Detect which cell encompasses the target text, then output its (X, Y) center coordinate. 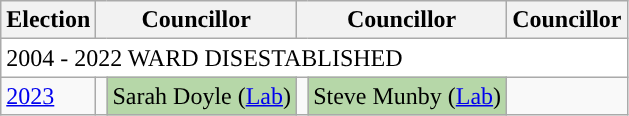
Sarah Doyle (Lab) (202, 96)
Steve Munby (Lab) (408, 96)
2004 - 2022 WARD DISESTABLISHED (314, 58)
Election (48, 20)
2023 (48, 96)
